Return the (x, y) coordinate for the center point of the cell that contains the specified text.  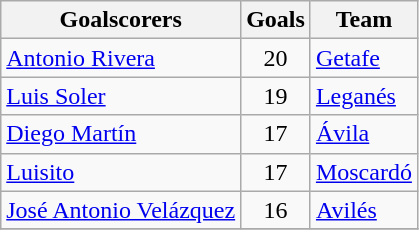
Avilés (364, 210)
Diego Martín (121, 134)
Getafe (364, 58)
20 (276, 58)
José Antonio Velázquez (121, 210)
19 (276, 96)
Goals (276, 20)
Leganés (364, 96)
Ávila (364, 134)
Antonio Rivera (121, 58)
Luisito (121, 172)
Team (364, 20)
Goalscorers (121, 20)
16 (276, 210)
Luis Soler (121, 96)
Moscardó (364, 172)
